Scan for the cell matching the given text and deliver its [x, y] coordinate at center. 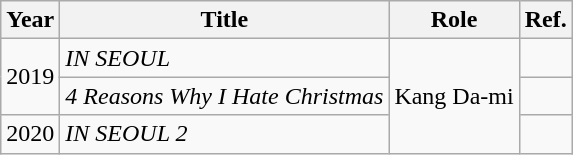
IN SEOUL 2 [224, 134]
Kang Da-mi [454, 96]
Ref. [546, 20]
2020 [30, 134]
2019 [30, 77]
Role [454, 20]
Title [224, 20]
IN SEOUL [224, 58]
4 Reasons Why I Hate Christmas [224, 96]
Year [30, 20]
